Scan for the cell matching the given text and deliver its (x, y) coordinate at center. 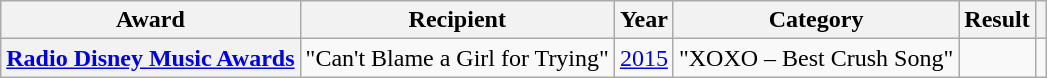
Category (816, 20)
Result (997, 20)
Radio Disney Music Awards (150, 58)
Award (150, 20)
"Can't Blame a Girl for Trying" (457, 58)
2015 (644, 58)
Year (644, 20)
Recipient (457, 20)
"XOXO – Best Crush Song" (816, 58)
